Determine the (x, y) coordinate at the center of the cell enclosing the given text.  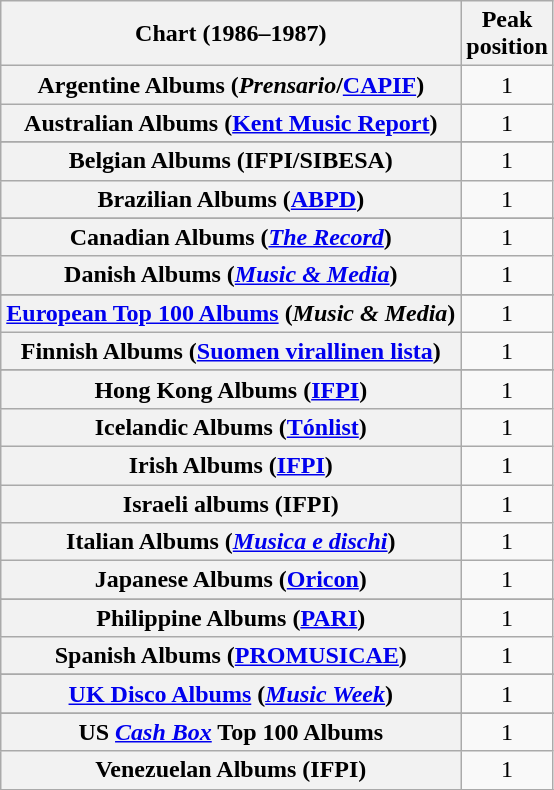
Peakposition (507, 34)
Argentine Albums (Prensario/CAPIF) (231, 85)
US Cash Box Top 100 Albums (231, 732)
Icelandic Albums (Tónlist) (231, 427)
Philippine Albums (PARI) (231, 618)
European Top 100 Albums (Music & Media) (231, 313)
Belgian Albums (IFPI/SIBESA) (231, 161)
Canadian Albums (The Record) (231, 237)
Irish Albums (IFPI) (231, 465)
Venezuelan Albums (IFPI) (231, 770)
Israeli albums (IFPI) (231, 503)
Chart (1986–1987) (231, 34)
Japanese Albums (Oricon) (231, 580)
Australian Albums (Kent Music Report) (231, 123)
UK Disco Albums (Music Week) (231, 694)
Finnish Albums (Suomen virallinen lista) (231, 351)
Danish Albums (Music & Media) (231, 275)
Brazilian Albums (ABPD) (231, 199)
Hong Kong Albums (IFPI) (231, 389)
Italian Albums (Musica e dischi) (231, 542)
Spanish Albums (PROMUSICAE) (231, 656)
